Identify which cell holds the provided text, then report its (x, y) central coordinate. 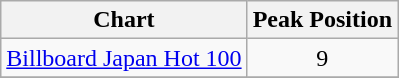
9 (322, 58)
Peak Position (322, 20)
Billboard Japan Hot 100 (124, 58)
Chart (124, 20)
